Extract the (X, Y) coordinate from the center of the cell holding the provided text.  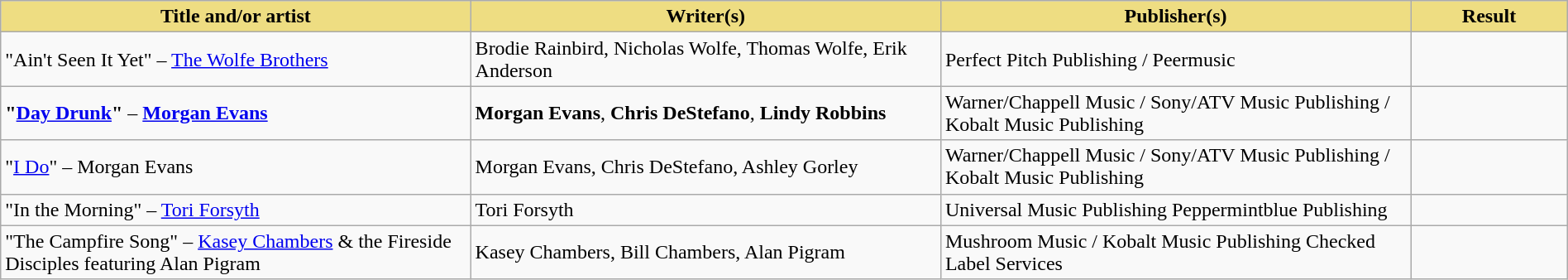
"I Do" – Morgan Evans (236, 167)
Mushroom Music / Kobalt Music Publishing Checked Label Services (1175, 252)
Universal Music Publishing Peppermintblue Publishing (1175, 210)
Tori Forsyth (705, 210)
Title and/or artist (236, 17)
Result (1489, 17)
Morgan Evans, Chris DeStefano, Ashley Gorley (705, 167)
Perfect Pitch Publishing / Peermusic (1175, 60)
Kasey Chambers, Bill Chambers, Alan Pigram (705, 252)
"Ain't Seen It Yet" – The Wolfe Brothers (236, 60)
Brodie Rainbird, Nicholas Wolfe, Thomas Wolfe, Erik Anderson (705, 60)
"The Campfire Song" – Kasey Chambers & the Fireside Disciples featuring Alan Pigram (236, 252)
Morgan Evans, Chris DeStefano, Lindy Robbins (705, 113)
"Day Drunk" – Morgan Evans (236, 113)
"In the Morning" – Tori Forsyth (236, 210)
Publisher(s) (1175, 17)
Writer(s) (705, 17)
